Scan for the cell matching the given text and deliver its [x, y] coordinate at center. 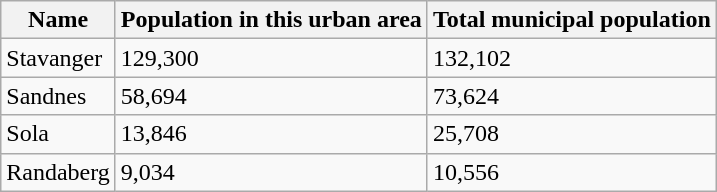
9,034 [271, 172]
73,624 [572, 96]
132,102 [572, 58]
Sola [58, 134]
Name [58, 20]
Population in this urban area [271, 20]
Sandnes [58, 96]
58,694 [271, 96]
129,300 [271, 58]
Randaberg [58, 172]
25,708 [572, 134]
13,846 [271, 134]
10,556 [572, 172]
Stavanger [58, 58]
Total municipal population [572, 20]
